Pinpoint the cell where the given text exists, returning its (X, Y) midpoint coordinate. 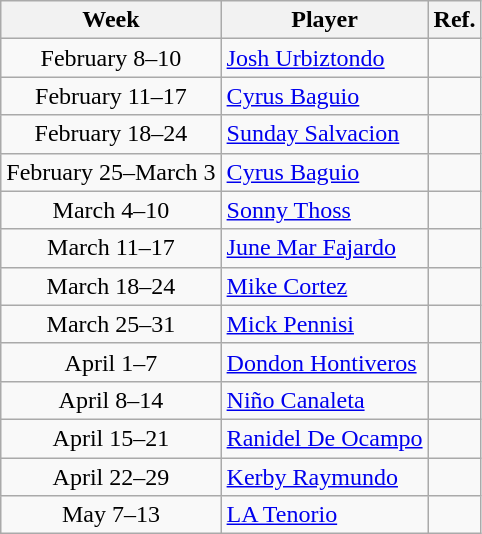
February 18–24 (111, 134)
March 11–17 (111, 248)
Mick Pennisi (324, 324)
March 25–31 (111, 324)
April 22–29 (111, 477)
April 8–14 (111, 400)
Week (111, 20)
Niño Canaleta (324, 400)
Sunday Salvacion (324, 134)
February 25–March 3 (111, 172)
April 15–21 (111, 438)
Kerby Raymundo (324, 477)
Dondon Hontiveros (324, 362)
May 7–13 (111, 515)
Sonny Thoss (324, 210)
February 8–10 (111, 58)
March 18–24 (111, 286)
February 11–17 (111, 96)
Ranidel De Ocampo (324, 438)
Josh Urbiztondo (324, 58)
Player (324, 20)
June Mar Fajardo (324, 248)
Ref. (454, 20)
Mike Cortez (324, 286)
March 4–10 (111, 210)
April 1–7 (111, 362)
LA Tenorio (324, 515)
